Identify which cell holds the provided text, then report its (x, y) central coordinate. 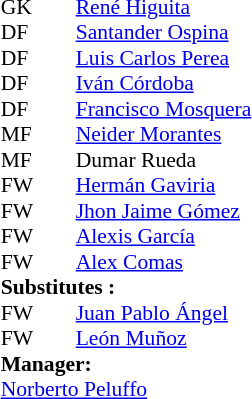
Substitutes : (126, 287)
Neider Morantes (164, 135)
Iván Córdoba (164, 83)
Dumar Rueda (164, 160)
Santander Ospina (164, 33)
Luis Carlos Perea (164, 58)
Juan Pablo Ángel (164, 313)
Manager: (126, 364)
Francisco Mosquera (164, 109)
Hermán Gaviria (164, 185)
Alex Comas (164, 262)
Jhon Jaime Gómez (164, 211)
León Muñoz (164, 339)
Alexis García (164, 237)
